Search for the cell housing the specified text and yield its [x, y] center coordinate. 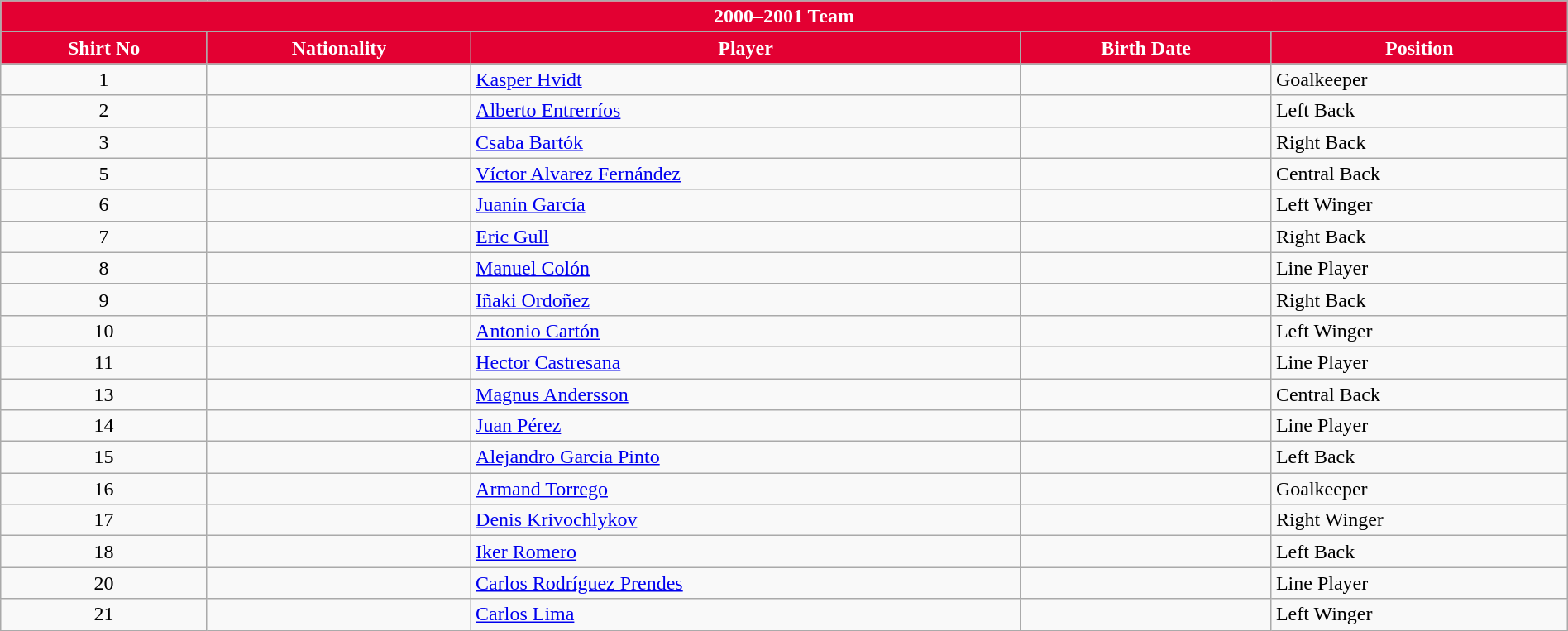
Alberto Entrerríos [746, 111]
Armand Torrego [746, 489]
Iñaki Ordoñez [746, 299]
Juan Pérez [746, 426]
Eric Gull [746, 237]
Position [1419, 48]
Magnus Andersson [746, 394]
Alejandro Garcia Pinto [746, 457]
1 [104, 79]
6 [104, 205]
Nationality [339, 48]
2000–2001 Team [784, 17]
3 [104, 142]
17 [104, 520]
2 [104, 111]
15 [104, 457]
Denis Krivochlykov [746, 520]
Manuel Colón [746, 268]
Antonio Cartón [746, 331]
Iker Romero [746, 552]
Birth Date [1146, 48]
18 [104, 552]
8 [104, 268]
13 [104, 394]
5 [104, 174]
Right Winger [1419, 520]
Csaba Bartók [746, 142]
Kasper Hvidt [746, 79]
10 [104, 331]
Player [746, 48]
Juanín García [746, 205]
21 [104, 614]
Carlos Lima [746, 614]
11 [104, 362]
16 [104, 489]
14 [104, 426]
Víctor Alvarez Fernández [746, 174]
7 [104, 237]
Hector Castresana [746, 362]
Carlos Rodríguez Prendes [746, 583]
Shirt No [104, 48]
20 [104, 583]
9 [104, 299]
